Determine the (x, y) coordinate at the center of the cell enclosing the given text.  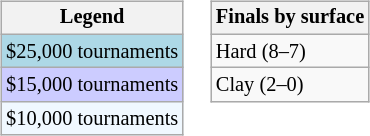
Hard (8–7) (290, 51)
$10,000 tournaments (92, 119)
Legend (92, 18)
Finals by surface (290, 18)
$25,000 tournaments (92, 51)
Clay (2–0) (290, 85)
$15,000 tournaments (92, 85)
